Return the (X, Y) coordinate for the center point of the cell that contains the specified text.  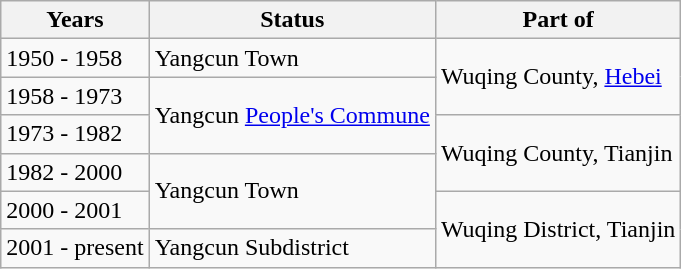
Wuqing County, Hebei (558, 77)
Status (292, 20)
Wuqing District, Tianjin (558, 229)
Yangcun Subdistrict (292, 248)
1973 - 1982 (75, 134)
1982 - 2000 (75, 172)
Years (75, 20)
Yangcun People's Commune (292, 115)
2001 - present (75, 248)
1950 - 1958 (75, 58)
1958 - 1973 (75, 96)
Wuqing County, Tianjin (558, 153)
Part of (558, 20)
2000 - 2001 (75, 210)
